Return the [x, y] coordinate for the center point of the cell that contains the specified text.  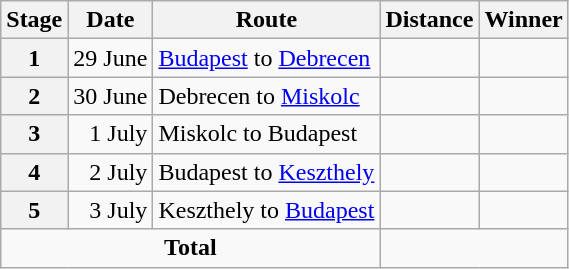
Total [190, 248]
2 July [110, 172]
3 July [110, 210]
30 June [110, 96]
1 [34, 58]
Date [110, 20]
Stage [34, 20]
Budapest to Debrecen [266, 58]
Miskolc to Budapest [266, 134]
Distance [430, 20]
Budapest to Keszthely [266, 172]
Debrecen to Miskolc [266, 96]
Route [266, 20]
3 [34, 134]
1 July [110, 134]
Winner [524, 20]
4 [34, 172]
5 [34, 210]
2 [34, 96]
29 June [110, 58]
Keszthely to Budapest [266, 210]
